Search for the cell housing the specified text and yield its (X, Y) center coordinate. 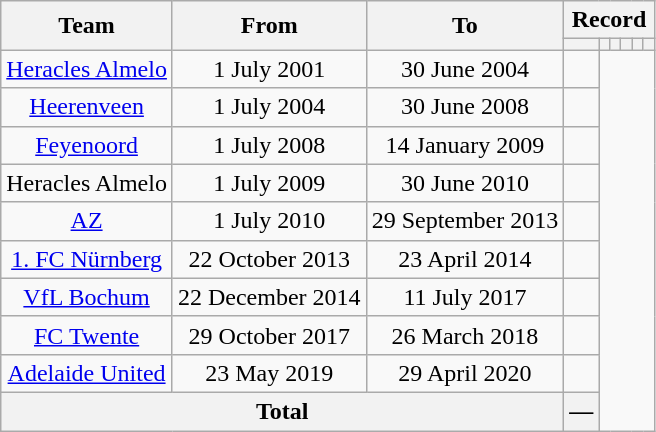
From (269, 26)
Team (87, 26)
To (465, 26)
26 March 2018 (465, 335)
1. FC Nürnberg (87, 259)
23 May 2019 (269, 373)
Heerenveen (87, 107)
29 April 2020 (465, 373)
FC Twente (87, 335)
1 July 2010 (269, 221)
11 July 2017 (465, 297)
29 September 2013 (465, 221)
Total (282, 411)
22 December 2014 (269, 297)
1 July 2001 (269, 69)
1 July 2008 (269, 145)
1 July 2004 (269, 107)
1 July 2009 (269, 183)
29 October 2017 (269, 335)
14 January 2009 (465, 145)
— (582, 411)
Adelaide United (87, 373)
23 April 2014 (465, 259)
AZ (87, 221)
30 June 2010 (465, 183)
30 June 2004 (465, 69)
22 October 2013 (269, 259)
VfL Bochum (87, 297)
30 June 2008 (465, 107)
Feyenoord (87, 145)
Record (609, 20)
